Scan for the cell matching the given text and deliver its (x, y) coordinate at center. 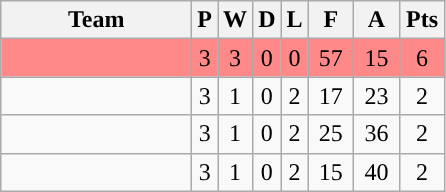
57 (331, 58)
6 (422, 58)
F (331, 20)
25 (331, 134)
40 (377, 172)
Pts (422, 20)
36 (377, 134)
D (267, 20)
P (205, 20)
A (377, 20)
23 (377, 96)
17 (331, 96)
W (236, 20)
Team (96, 20)
L (294, 20)
